Provide the [X, Y] coordinate of the cell's center where the given text is located.  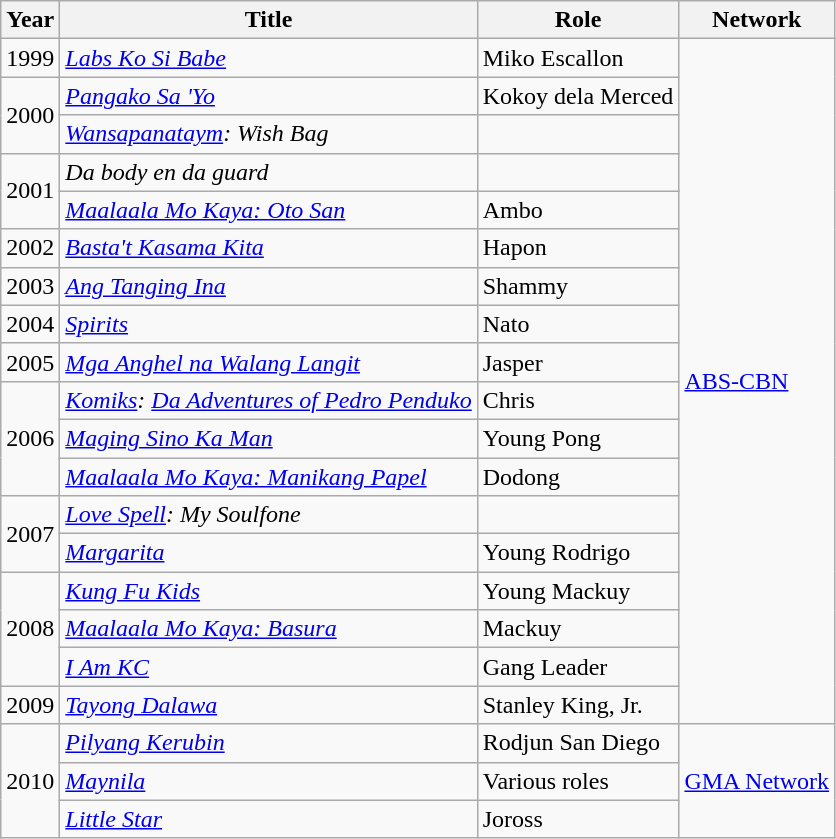
Pangako Sa 'Yo [268, 96]
ABS-CBN [757, 382]
Young Mackuy [578, 591]
Maging Sino Ka Man [268, 438]
Maalaala Mo Kaya: Manikang Papel [268, 477]
1999 [30, 58]
2001 [30, 191]
Nato [578, 324]
Basta't Kasama Kita [268, 248]
Mga Anghel na Walang Langit [268, 362]
2000 [30, 115]
Chris [578, 400]
2005 [30, 362]
Pilyang Kerubin [268, 743]
Title [268, 20]
Young Rodrigo [578, 553]
Young Pong [578, 438]
GMA Network [757, 781]
2004 [30, 324]
I Am KC [268, 667]
Kokoy dela Merced [578, 96]
Maalaala Mo Kaya: Basura [268, 629]
2003 [30, 286]
Maalaala Mo Kaya: Oto San [268, 210]
Hapon [578, 248]
Mackuy [578, 629]
Little Star [268, 819]
Dodong [578, 477]
Love Spell: My Soulfone [268, 515]
Miko Escallon [578, 58]
Network [757, 20]
Various roles [578, 781]
Komiks: Da Adventures of Pedro Penduko [268, 400]
Wansapanataym: Wish Bag [268, 134]
Year [30, 20]
2010 [30, 781]
Spirits [268, 324]
Role [578, 20]
Ang Tanging Ina [268, 286]
Joross [578, 819]
Ambo [578, 210]
2007 [30, 534]
Margarita [268, 553]
Rodjun San Diego [578, 743]
Kung Fu Kids [268, 591]
2002 [30, 248]
Stanley King, Jr. [578, 705]
2008 [30, 629]
Gang Leader [578, 667]
Maynila [268, 781]
Tayong Dalawa [268, 705]
2006 [30, 438]
Da body en da guard [268, 172]
2009 [30, 705]
Labs Ko Si Babe [268, 58]
Jasper [578, 362]
Shammy [578, 286]
